Scan for the cell matching the given text and deliver its (x, y) coordinate at center. 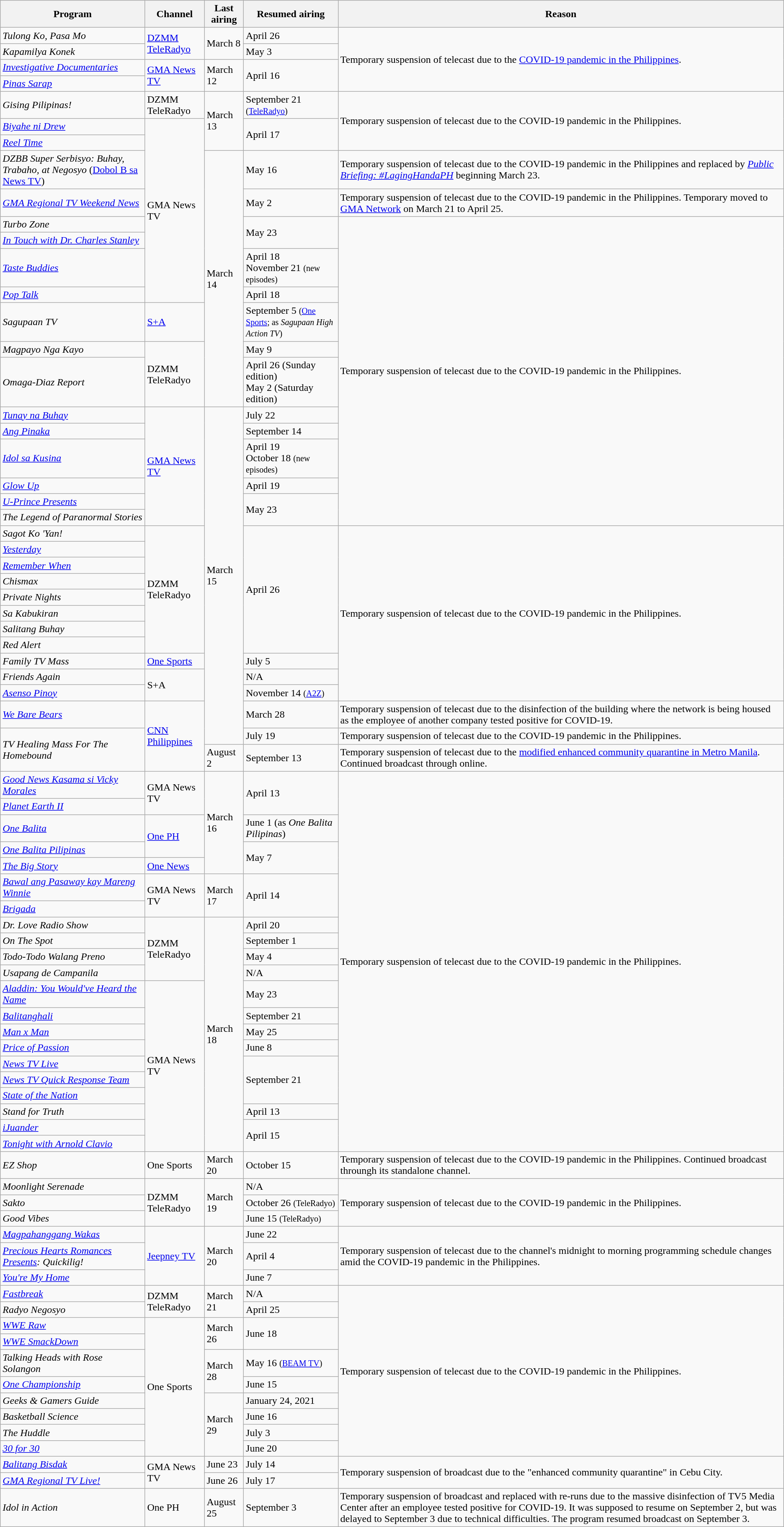
April 26 (Sunday edition)May 2 (Saturday edition) (291, 382)
Ang Pinaka (73, 431)
April 25 (291, 1310)
Kapamilya Konek (73, 52)
Sa Kabukiran (73, 613)
July 22 (291, 415)
Pop Talk (73, 295)
Asenso Pinoy (73, 693)
Dr. Love Radio Show (73, 925)
March 8 (224, 44)
March 15 (224, 576)
Idol in Action (73, 1508)
Balitanghali (73, 1016)
WWE SmackDown (73, 1341)
Taste Buddies (73, 267)
November 14 (A2Z) (291, 693)
Investigative Documentaries (73, 67)
News TV Live (73, 1064)
Man x Man (73, 1032)
Bawal ang Pasaway kay Mareng Winnie (73, 887)
One Balita (73, 828)
State of the Nation (73, 1096)
One News (175, 866)
Sagot Ko 'Yan! (73, 533)
Tonight with Arnold Clavio (73, 1143)
We Bare Bears (73, 715)
EZ Shop (73, 1165)
TV Healing Mass For The Homebound (73, 750)
August 2 (224, 757)
Reason (561, 14)
April 18November 21 (new episodes) (291, 267)
September 13 (291, 757)
Temporary suspension of broadcast due to the "enhanced community quarantine" in Cebu City. (561, 1472)
Gising Pilipinas! (73, 105)
DZBB Super Serbisyo: Buhay, Trabaho, at Negosyo (Dobol B sa News TV) (73, 170)
April 14 (291, 895)
June 20 (291, 1448)
April 19October 18 (new episodes) (291, 458)
Program (73, 14)
March 26 (224, 1333)
Moonlight Serenade (73, 1186)
June 22 (291, 1235)
April 16 (291, 75)
Turbo Zone (73, 224)
March 14 (224, 279)
Fastbreak (73, 1294)
Private Nights (73, 597)
Temporary suspension of telecast due to the COVID-19 pandemic in the Philippines. Temporary moved to GMA Network on March 21 to April 25. (561, 203)
May 7 (291, 858)
May 16 (291, 170)
The Huddle (73, 1432)
GMA Regional TV Weekend News (73, 203)
Temporary suspension of telecast due to the modified enhanced community quarantine in Metro Manila. Continued broadcast through online. (561, 757)
30 for 30 (73, 1448)
June 1 (as One Balita Pilipinas) (291, 828)
iJuander (73, 1127)
Friends Again (73, 677)
Last airing (224, 14)
June 8 (291, 1048)
Planet Earth II (73, 806)
April 18 (291, 295)
Temporary suspension of telecast due to the COVID-19 pandemic in the Philippines and replaced by Public Briefing: #LagingHandaPH beginning March 23. (561, 170)
March 18 (224, 1034)
September 14 (291, 431)
April 15 (291, 1135)
April 4 (291, 1256)
U-Prince Presents (73, 501)
June 16 (291, 1416)
Family TV Mass (73, 661)
CNN Philippines (175, 736)
Omaga-Diaz Report (73, 382)
Balitang Bisdak (73, 1464)
September 21 (TeleRadyo) (291, 105)
Stand for Truth (73, 1111)
March 16 (224, 822)
Sakto (73, 1203)
July 19 (291, 736)
September 5 (One Sports; as Sagupaan High Action TV) (291, 322)
Aladdin: You Would've Heard the Name (73, 995)
April 19 (291, 486)
March 17 (224, 895)
Good Vibes (73, 1219)
On The Spot (73, 941)
Jeepney TV (175, 1256)
Temporary suspension of telecast due to the COVID-19 pandemic in the Philippines. Continued broadcast throungh its standalone channel. (561, 1165)
Magpahanggang Wakas (73, 1235)
GMA Regional TV Live! (73, 1480)
April 20 (291, 925)
Channel (175, 14)
October 15 (291, 1165)
March 13 (224, 121)
Brigada (73, 909)
Tulong Ko, Pasa Mo (73, 36)
Radyo Negosyo (73, 1310)
September 3 (291, 1508)
The Big Story (73, 866)
In Touch with Dr. Charles Stanley (73, 240)
News TV Quick Response Team (73, 1080)
Glow Up (73, 486)
June 15 (291, 1385)
July 14 (291, 1464)
Red Alert (73, 645)
One Balita Pilipinas (73, 850)
June 18 (291, 1333)
Tunay na Buhay (73, 415)
July 5 (291, 661)
Yesterday (73, 549)
May 9 (291, 349)
March 29 (224, 1424)
March 19 (224, 1202)
Todo-Todo Walang Preno (73, 957)
The Legend of Paranormal Stories (73, 517)
October 26 (TeleRadyo) (291, 1203)
Magpayo Nga Kayo (73, 349)
Sagupaan TV (73, 322)
Reel Time (73, 142)
May 4 (291, 957)
Usapang de Campanila (73, 973)
July 3 (291, 1432)
July 17 (291, 1480)
Basketball Science (73, 1416)
May 25 (291, 1032)
Good News Kasama si Vicky Morales (73, 785)
August 25 (224, 1508)
Chismax (73, 581)
One Championship (73, 1385)
Biyahe ni Drew (73, 127)
Precious Hearts Romances Presents: Quickilig! (73, 1256)
March 21 (224, 1302)
Remember When (73, 565)
March 12 (224, 75)
You're My Home (73, 1278)
June 26 (224, 1480)
Pinas Sarap (73, 83)
Resumed airing (291, 14)
May 16 (BEAM TV) (291, 1363)
Geeks & Gamers Guide (73, 1400)
Temporary suspension of telecast due to the channel's midnight to morning programming schedule changes amid the COVID-19 pandemic in the Philippines. (561, 1256)
May 2 (291, 203)
January 24, 2021 (291, 1400)
June 23 (224, 1464)
June 7 (291, 1278)
Salitang Buhay (73, 629)
May 3 (291, 52)
June 15 (TeleRadyo) (291, 1219)
WWE Raw (73, 1325)
Talking Heads with Rose Solangon (73, 1363)
September 1 (291, 941)
April 17 (291, 134)
Price of Passion (73, 1048)
Idol sa Kusina (73, 458)
